Search for the cell housing the specified text and yield its (x, y) center coordinate. 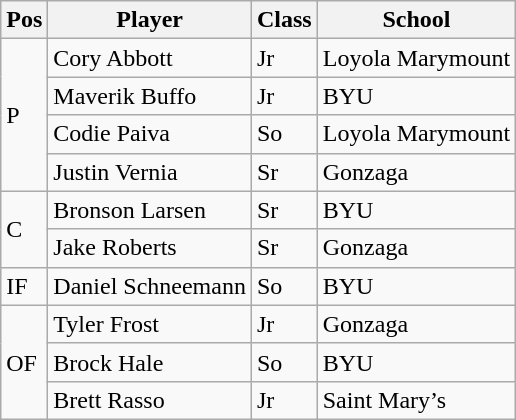
OF (24, 362)
Codie Paiva (150, 134)
Saint Mary’s (416, 400)
Brett Rasso (150, 400)
P (24, 115)
School (416, 20)
Cory Abbott (150, 58)
Player (150, 20)
Tyler Frost (150, 324)
Brock Hale (150, 362)
Daniel Schneemann (150, 286)
Class (284, 20)
Pos (24, 20)
Justin Vernia (150, 172)
Jake Roberts (150, 248)
Maverik Buffo (150, 96)
Bronson Larsen (150, 210)
IF (24, 286)
C (24, 229)
